Search for the cell housing the specified text and yield its [x, y] center coordinate. 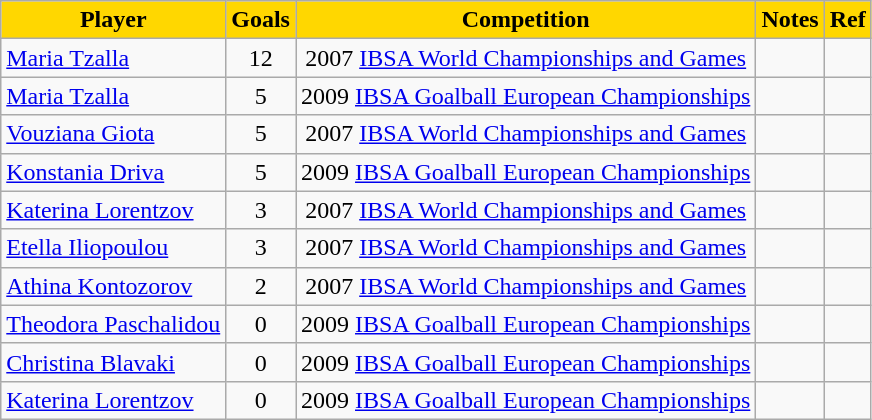
2 [261, 286]
Athina Kontozorov [114, 286]
12 [261, 58]
Ref [848, 20]
Christina Blavaki [114, 362]
Competition [526, 20]
Theodora Paschalidou [114, 324]
Notes [790, 20]
Player [114, 20]
Konstania Driva [114, 172]
Etella Iliopoulou [114, 248]
Goals [261, 20]
Vouziana Giota [114, 134]
